Return (x, y) of the center of cell containing provided text 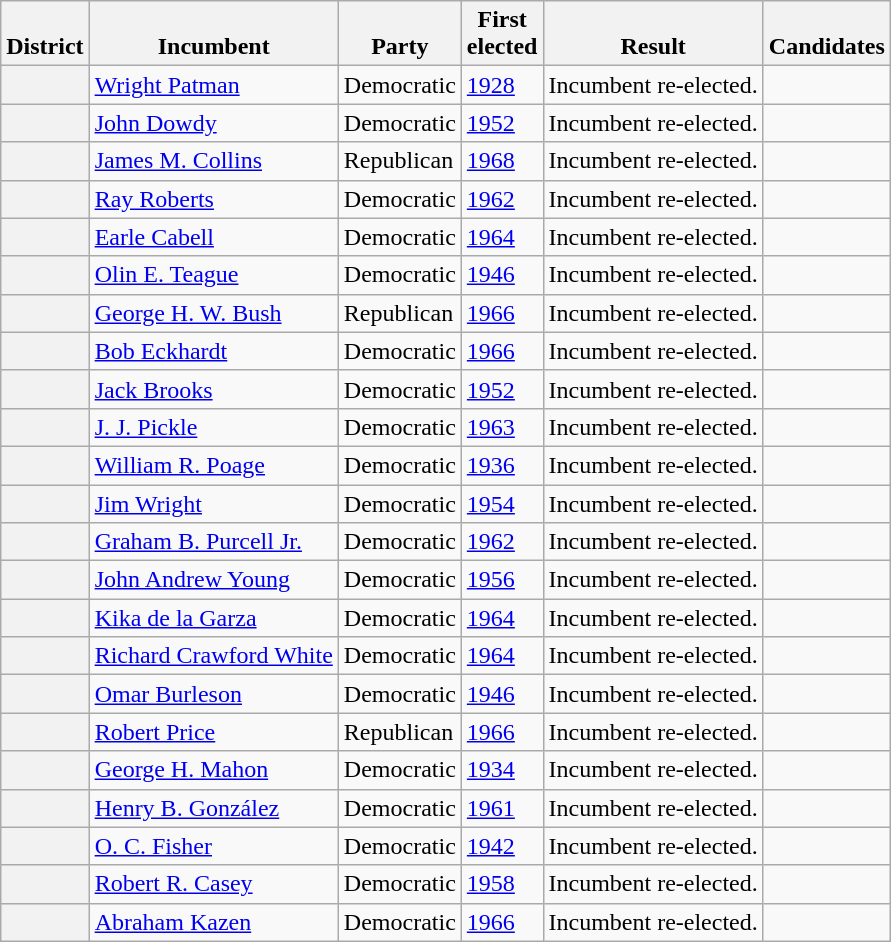
George H. Mahon (214, 770)
Robert R. Casey (214, 884)
Firstelected (502, 34)
1958 (502, 884)
1942 (502, 846)
1961 (502, 808)
1936 (502, 465)
1956 (502, 580)
Richard Crawford White (214, 656)
Result (653, 34)
1928 (502, 85)
William R. Poage (214, 465)
George H. W. Bush (214, 313)
Jim Wright (214, 503)
J. J. Pickle (214, 427)
1963 (502, 427)
James M. Collins (214, 161)
Robert Price (214, 732)
O. C. Fisher (214, 846)
District (45, 34)
Earle Cabell (214, 237)
Incumbent (214, 34)
Jack Brooks (214, 389)
John Dowdy (214, 123)
Bob Eckhardt (214, 351)
1954 (502, 503)
Candidates (826, 34)
Olin E. Teague (214, 275)
1934 (502, 770)
Ray Roberts (214, 199)
John Andrew Young (214, 580)
Omar Burleson (214, 694)
Wright Patman (214, 85)
Graham B. Purcell Jr. (214, 542)
Kika de la Garza (214, 618)
Abraham Kazen (214, 922)
1968 (502, 161)
Henry B. González (214, 808)
Party (400, 34)
